From the cell containing the given text, extract its center point as (x, y) coordinate. 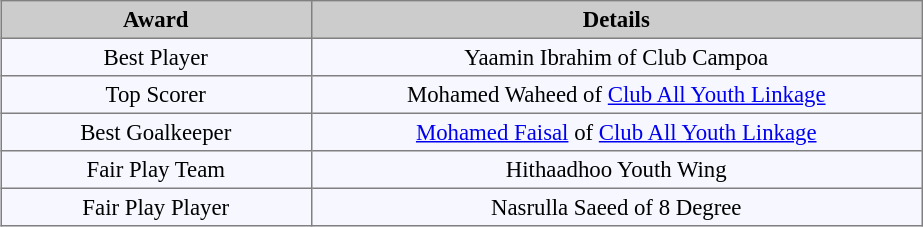
Fair Play Player (155, 207)
Fair Play Team (155, 170)
Award (155, 20)
Mohamed Waheed of Club All Youth Linkage (616, 95)
Hithaadhoo Youth Wing (616, 170)
Yaamin Ibrahim of Club Campoa (616, 57)
Mohamed Faisal of Club All Youth Linkage (616, 132)
Best Player (155, 57)
Details (616, 20)
Top Scorer (155, 95)
Nasrulla Saeed of 8 Degree (616, 207)
Best Goalkeeper (155, 132)
